Provide the (X, Y) coordinate of the cell's center where the given text is located.  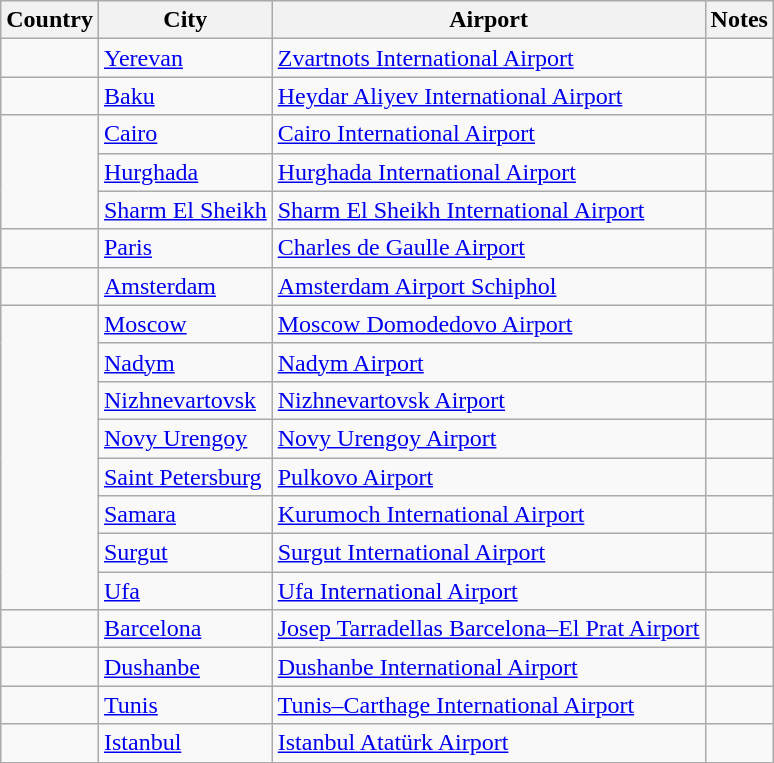
Amsterdam Airport Schiphol (488, 286)
Ufa (185, 591)
Novy Urengoy (185, 438)
Surgut (185, 553)
Zvartnots International Airport (488, 58)
Airport (488, 20)
Nizhnevartovsk (185, 400)
Nizhnevartovsk Airport (488, 400)
Barcelona (185, 629)
Novy Urengoy Airport (488, 438)
Paris (185, 248)
Nadym (185, 362)
Country (50, 20)
Dushanbe International Airport (488, 667)
Charles de Gaulle Airport (488, 248)
Sharm El Sheikh (185, 210)
Hurghada (185, 172)
Saint Petersburg (185, 477)
Kurumoch International Airport (488, 515)
Josep Tarradellas Barcelona–El Prat Airport (488, 629)
Amsterdam (185, 286)
Nadym Airport (488, 362)
Surgut International Airport (488, 553)
Sharm El Sheikh International Airport (488, 210)
Pulkovo Airport (488, 477)
Yerevan (185, 58)
Moscow Domodedovo Airport (488, 324)
Samara (185, 515)
Ufa International Airport (488, 591)
Baku (185, 96)
Dushanbe (185, 667)
Tunis–Carthage International Airport (488, 705)
Cairo International Airport (488, 134)
City (185, 20)
Istanbul Atatürk Airport (488, 743)
Moscow (185, 324)
Cairo (185, 134)
Hurghada International Airport (488, 172)
Heydar Aliyev International Airport (488, 96)
Notes (739, 20)
Tunis (185, 705)
Istanbul (185, 743)
